Capture the cell that displays the provided text and extract its [x, y] central coordinate. 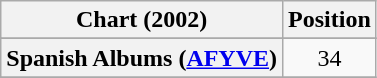
Spanish Albums (AFYVE) [142, 58]
Chart (2002) [142, 20]
34 [330, 58]
Position [330, 20]
